Provide the [x, y] coordinate of the cell's center where the given text is located.  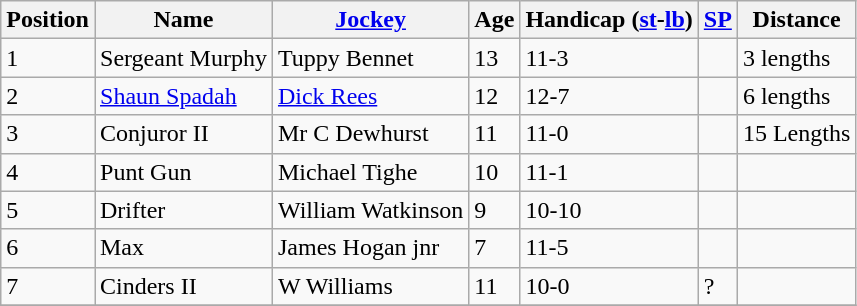
11-3 [609, 58]
Tuppy Bennet [370, 58]
Name [183, 20]
Dick Rees [370, 96]
9 [494, 210]
Distance [796, 20]
11-5 [609, 248]
Age [494, 20]
10-0 [609, 286]
12 [494, 96]
Max [183, 248]
Michael Tighe [370, 172]
3 lengths [796, 58]
James Hogan jnr [370, 248]
Sergeant Murphy [183, 58]
6 lengths [796, 96]
15 Lengths [796, 134]
12-7 [609, 96]
Mr C Dewhurst [370, 134]
2 [48, 96]
3 [48, 134]
Handicap (st-lb) [609, 20]
SP [718, 20]
Jockey [370, 20]
William Watkinson [370, 210]
11-0 [609, 134]
Position [48, 20]
10-10 [609, 210]
11-1 [609, 172]
Punt Gun [183, 172]
6 [48, 248]
Shaun Spadah [183, 96]
13 [494, 58]
W Williams [370, 286]
Conjuror II [183, 134]
? [718, 286]
Drifter [183, 210]
Cinders II [183, 286]
4 [48, 172]
10 [494, 172]
5 [48, 210]
1 [48, 58]
